Return (x, y) of the center of cell containing provided text 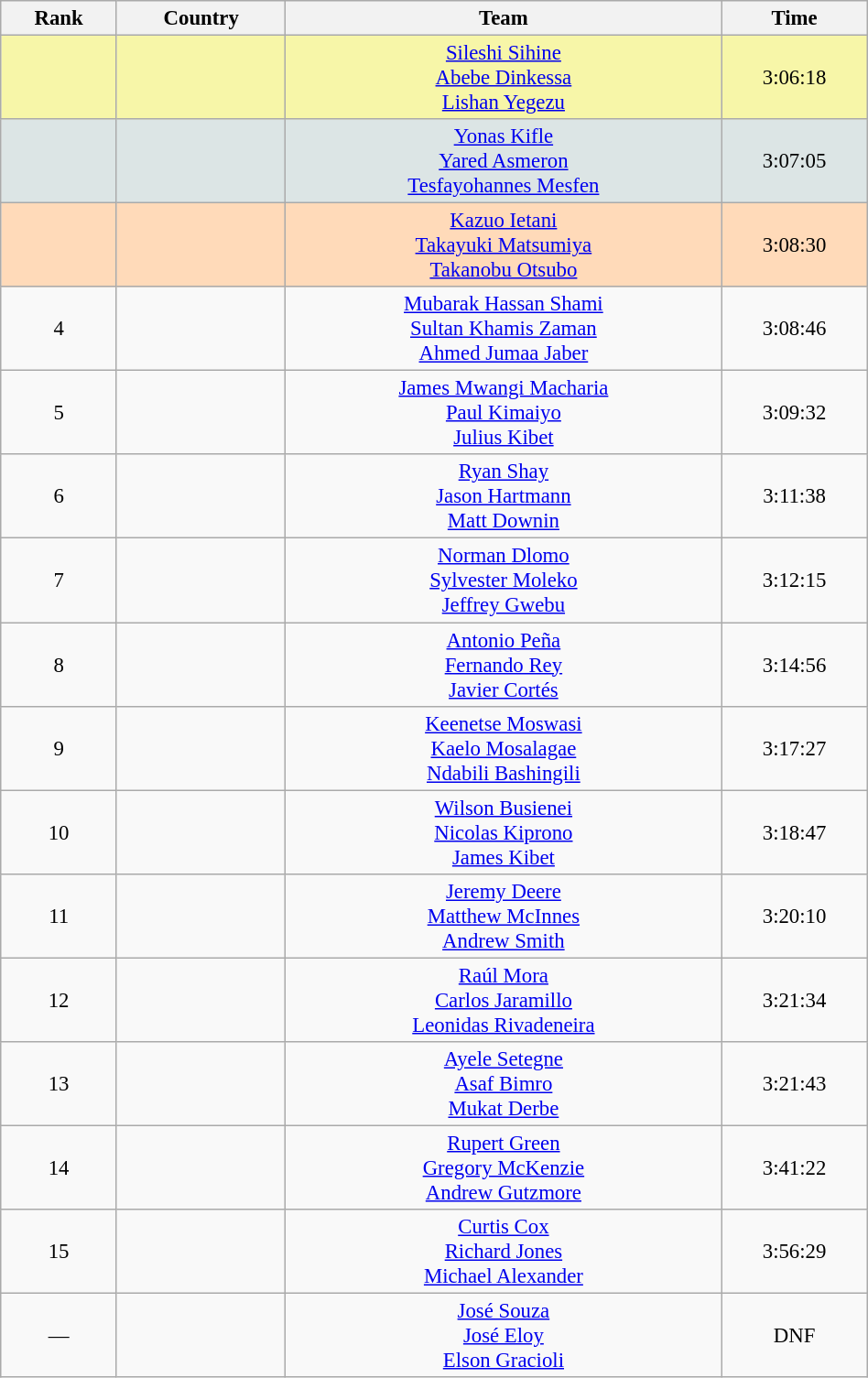
Kazuo IetaniTakayuki MatsumiyaTakanobu Otsubo (504, 245)
3:20:10 (795, 916)
DNF (795, 1335)
Yonas KifleYared AsmeronTesfayohannes Mesfen (504, 161)
3:41:22 (795, 1167)
Keenetse MoswasiKaelo MosalagaeNdabili Bashingili (504, 748)
Rank (59, 18)
José SouzaJosé EloyElson Gracioli (504, 1335)
3:09:32 (795, 413)
Ryan ShayJason HartmannMatt Downin (504, 496)
Rupert GreenGregory McKenzieAndrew Gutzmore (504, 1167)
14 (59, 1167)
3:17:27 (795, 748)
Sileshi SihineAbebe DinkessaLishan Yegezu (504, 78)
Mubarak Hassan ShamiSultan Khamis ZamanAhmed Jumaa Jaber (504, 329)
Ayele SetegneAsaf BimroMukat Derbe (504, 1084)
6 (59, 496)
Antonio PeñaFernando ReyJavier Cortés (504, 665)
5 (59, 413)
8 (59, 665)
12 (59, 1000)
15 (59, 1252)
3:21:34 (795, 1000)
3:07:05 (795, 161)
11 (59, 916)
3:18:47 (795, 832)
3:21:43 (795, 1084)
4 (59, 329)
7 (59, 580)
James Mwangi MachariaPaul KimaiyoJulius Kibet (504, 413)
Curtis CoxRichard JonesMichael Alexander (504, 1252)
3:08:46 (795, 329)
10 (59, 832)
3:11:38 (795, 496)
Country (201, 18)
13 (59, 1084)
Team (504, 18)
3:06:18 (795, 78)
3:56:29 (795, 1252)
3:14:56 (795, 665)
— (59, 1335)
3:12:15 (795, 580)
9 (59, 748)
Time (795, 18)
Jeremy DeereMatthew McInnesAndrew Smith (504, 916)
Raúl MoraCarlos JaramilloLeonidas Rivadeneira (504, 1000)
Wilson BusieneiNicolas KipronoJames Kibet (504, 832)
Norman DlomoSylvester MolekoJeffrey Gwebu (504, 580)
3:08:30 (795, 245)
